Detect which cell encompasses the target text, then output its [X, Y] center coordinate. 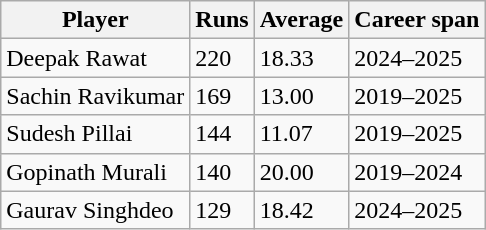
129 [222, 210]
13.00 [302, 96]
18.42 [302, 210]
11.07 [302, 134]
140 [222, 172]
Sudesh Pillai [96, 134]
Average [302, 20]
18.33 [302, 58]
Gopinath Murali [96, 172]
20.00 [302, 172]
Deepak Rawat [96, 58]
220 [222, 58]
Career span [417, 20]
Gaurav Singhdeo [96, 210]
Runs [222, 20]
169 [222, 96]
2019–2024 [417, 172]
Player [96, 20]
Sachin Ravikumar [96, 96]
144 [222, 134]
